Locate the cell with the specified text and output its (x, y) center coordinate. 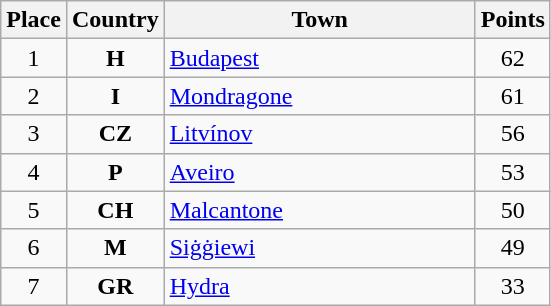
1 (34, 58)
H (115, 58)
P (115, 172)
3 (34, 134)
6 (34, 248)
56 (512, 134)
Budapest (320, 58)
CH (115, 210)
Place (34, 20)
5 (34, 210)
Town (320, 20)
M (115, 248)
62 (512, 58)
Litvínov (320, 134)
Siġġiewi (320, 248)
53 (512, 172)
4 (34, 172)
50 (512, 210)
61 (512, 96)
I (115, 96)
Points (512, 20)
49 (512, 248)
Mondragone (320, 96)
33 (512, 286)
Country (115, 20)
7 (34, 286)
Aveiro (320, 172)
GR (115, 286)
2 (34, 96)
Hydra (320, 286)
Malcantone (320, 210)
CZ (115, 134)
